Locate the cell with the specified text and output its [X, Y] center coordinate. 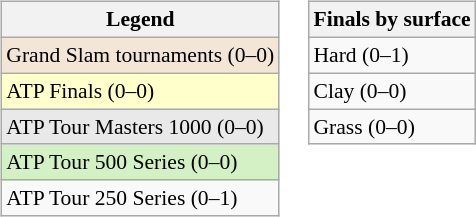
Grand Slam tournaments (0–0) [140, 55]
Grass (0–0) [392, 127]
ATP Tour Masters 1000 (0–0) [140, 127]
Hard (0–1) [392, 55]
ATP Tour 250 Series (0–1) [140, 198]
Legend [140, 20]
ATP Finals (0–0) [140, 91]
Clay (0–0) [392, 91]
Finals by surface [392, 20]
ATP Tour 500 Series (0–0) [140, 162]
